Search for the cell housing the specified text and yield its (x, y) center coordinate. 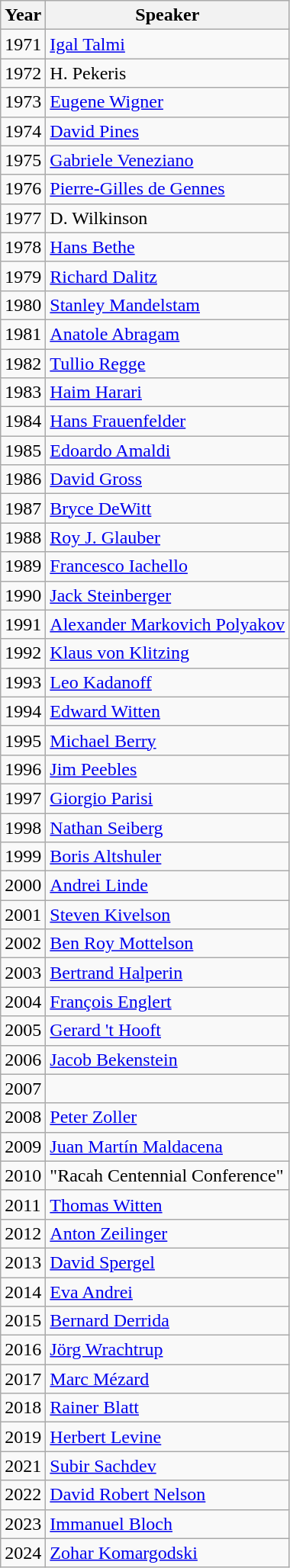
Ben Roy Mottelson (168, 944)
2022 (23, 1495)
Richard Dalitz (168, 276)
1990 (23, 595)
2001 (23, 915)
Bernard Derrida (168, 1321)
Steven Kivelson (168, 915)
2010 (23, 1175)
Bryce DeWitt (168, 508)
2003 (23, 973)
2005 (23, 1031)
Alexander Markovich Polyakov (168, 624)
Klaus von Klitzing (168, 653)
Zohar Komargodski (168, 1553)
Haim Harari (168, 393)
1975 (23, 160)
1988 (23, 537)
Eugene Wigner (168, 102)
1999 (23, 857)
Gerard 't Hooft (168, 1031)
1996 (23, 769)
2024 (23, 1553)
2009 (23, 1146)
David Pines (168, 131)
Leo Kadanoff (168, 682)
1971 (23, 44)
1992 (23, 653)
Edoardo Amaldi (168, 451)
Immanuel Bloch (168, 1524)
David Spergel (168, 1262)
Jacob Bekenstein (168, 1060)
H. Pekeris (168, 73)
Marc Mézard (168, 1379)
Hans Bethe (168, 247)
Speaker (168, 15)
2021 (23, 1466)
1993 (23, 682)
Gabriele Veneziano (168, 160)
1985 (23, 451)
2007 (23, 1089)
1994 (23, 711)
David Robert Nelson (168, 1495)
1991 (23, 624)
1972 (23, 73)
Eva Andrei (168, 1292)
Andrei Linde (168, 886)
2014 (23, 1292)
Subir Sachdev (168, 1466)
2017 (23, 1379)
2002 (23, 944)
1981 (23, 334)
2015 (23, 1321)
1983 (23, 393)
2019 (23, 1437)
1976 (23, 189)
Peter Zoller (168, 1117)
Jack Steinberger (168, 595)
Tullio Regge (168, 364)
Nathan Seiberg (168, 827)
Giorgio Parisi (168, 798)
2011 (23, 1204)
Boris Altshuler (168, 857)
D. Wilkinson (168, 218)
Jim Peebles (168, 769)
Year (23, 15)
Anton Zeilinger (168, 1233)
2008 (23, 1117)
Francesco Iachello (168, 566)
Bertrand Halperin (168, 973)
1977 (23, 218)
1998 (23, 827)
François Englert (168, 1002)
1973 (23, 102)
1997 (23, 798)
2018 (23, 1408)
David Gross (168, 479)
Juan Martín Maldacena (168, 1146)
Pierre-Gilles de Gennes (168, 189)
2004 (23, 1002)
Stanley Mandelstam (168, 305)
2012 (23, 1233)
Michael Berry (168, 740)
"Racah Centennial Conference" (168, 1175)
Thomas Witten (168, 1204)
2006 (23, 1060)
1980 (23, 305)
1987 (23, 508)
Igal Talmi (168, 44)
2016 (23, 1350)
1986 (23, 479)
1978 (23, 247)
1982 (23, 364)
Rainer Blatt (168, 1408)
1995 (23, 740)
1989 (23, 566)
Edward Witten (168, 711)
2013 (23, 1262)
2023 (23, 1524)
1984 (23, 422)
Roy J. Glauber (168, 537)
1979 (23, 276)
2000 (23, 886)
Jörg Wrachtrup (168, 1350)
1974 (23, 131)
Anatole Abragam (168, 334)
Hans Frauenfelder (168, 422)
Herbert Levine (168, 1437)
